Pinpoint the cell where the given text exists, returning its [X, Y] midpoint coordinate. 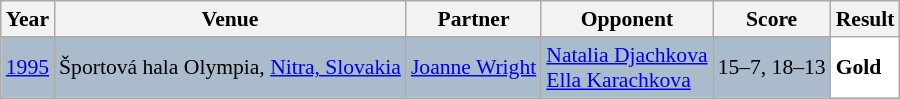
Score [772, 19]
Joanne Wright [474, 68]
Gold [866, 68]
Natalia Djachkova Ella Karachkova [626, 68]
Partner [474, 19]
Športová hala Olympia, Nitra, Slovakia [230, 68]
Venue [230, 19]
Result [866, 19]
1995 [28, 68]
Opponent [626, 19]
Year [28, 19]
15–7, 18–13 [772, 68]
